Determine the [X, Y] coordinate at the center of the cell enclosing the given text.  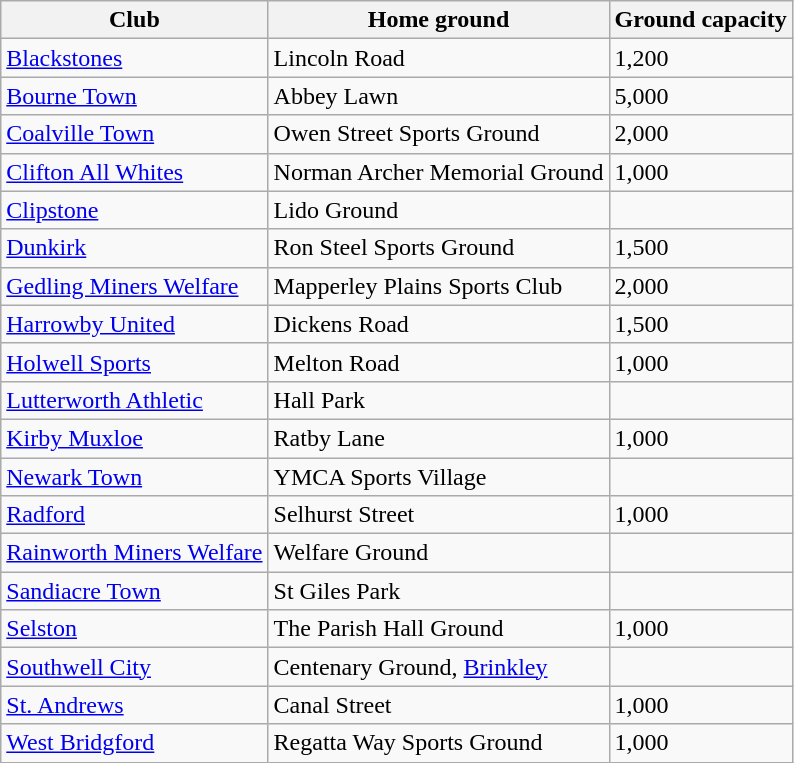
YMCA Sports Village [438, 477]
Newark Town [134, 477]
Hall Park [438, 400]
Dunkirk [134, 248]
Regatta Way Sports Ground [438, 743]
Bourne Town [134, 96]
Centenary Ground, Brinkley [438, 667]
Club [134, 20]
Radford [134, 515]
Mapperley Plains Sports Club [438, 286]
Coalville Town [134, 134]
Dickens Road [438, 324]
St. Andrews [134, 705]
Clifton All Whites [134, 172]
5,000 [700, 96]
Harrowby United [134, 324]
Ron Steel Sports Ground [438, 248]
Kirby Muxloe [134, 438]
Lido Ground [438, 210]
Welfare Ground [438, 553]
Blackstones [134, 58]
Lincoln Road [438, 58]
Ratby Lane [438, 438]
Home ground [438, 20]
West Bridgford [134, 743]
Canal Street [438, 705]
Selston [134, 629]
Rainworth Miners Welfare [134, 553]
St Giles Park [438, 591]
Melton Road [438, 362]
1,200 [700, 58]
Selhurst Street [438, 515]
Clipstone [134, 210]
Sandiacre Town [134, 591]
Gedling Miners Welfare [134, 286]
Ground capacity [700, 20]
Lutterworth Athletic [134, 400]
Owen Street Sports Ground [438, 134]
Norman Archer Memorial Ground [438, 172]
Abbey Lawn [438, 96]
The Parish Hall Ground [438, 629]
Southwell City [134, 667]
Holwell Sports [134, 362]
